Find where the given text appears and provide that cell's center as (X, Y) coordinate. 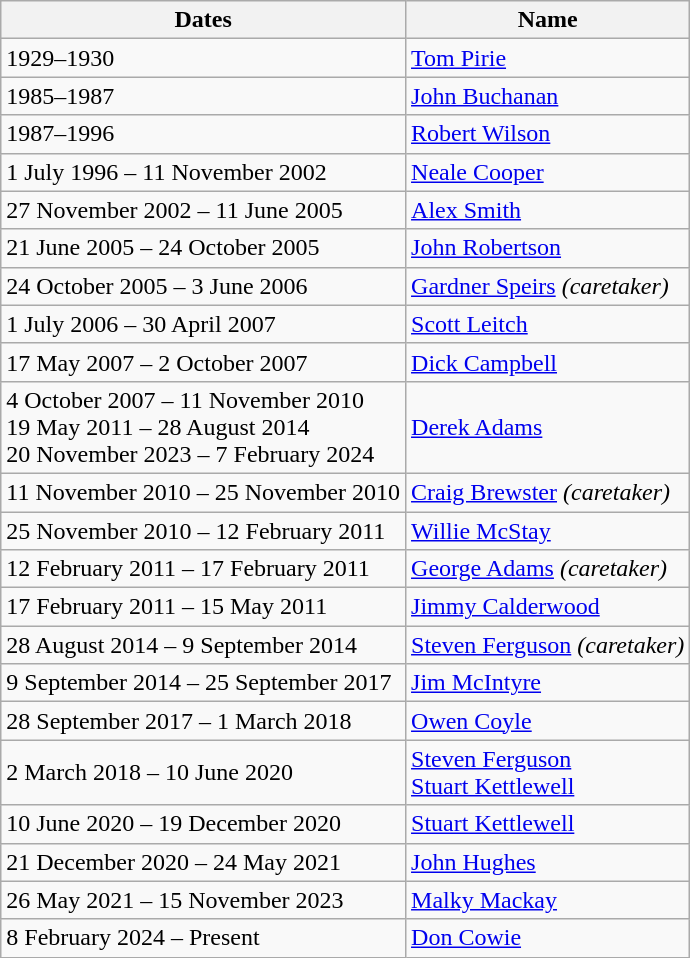
Stuart Kettlewell (548, 824)
Neale Cooper (548, 172)
12 February 2011 – 17 February 2011 (204, 569)
Craig Brewster (caretaker) (548, 492)
Robert Wilson (548, 134)
Malky Mackay (548, 900)
2 March 2018 – 10 June 2020 (204, 772)
Gardner Speirs (caretaker) (548, 286)
10 June 2020 – 19 December 2020 (204, 824)
Derek Adams (548, 427)
Don Cowie (548, 938)
1987–1996 (204, 134)
21 June 2005 – 24 October 2005 (204, 248)
Tom Pirie (548, 58)
Dick Campbell (548, 362)
26 May 2021 – 15 November 2023 (204, 900)
Owen Coyle (548, 721)
27 November 2002 – 11 June 2005 (204, 210)
John Buchanan (548, 96)
4 October 2007 – 11 November 201019 May 2011 – 28 August 201420 November 2023 – 7 February 2024 (204, 427)
11 November 2010 – 25 November 2010 (204, 492)
1 July 2006 – 30 April 2007 (204, 324)
Scott Leitch (548, 324)
Dates (204, 20)
Steven Ferguson (caretaker) (548, 645)
1985–1987 (204, 96)
17 May 2007 – 2 October 2007 (204, 362)
George Adams (caretaker) (548, 569)
Jimmy Calderwood (548, 607)
25 November 2010 – 12 February 2011 (204, 531)
John Hughes (548, 862)
Steven Ferguson Stuart Kettlewell (548, 772)
1929–1930 (204, 58)
8 February 2024 – Present (204, 938)
1 July 1996 – 11 November 2002 (204, 172)
Jim McIntyre (548, 683)
9 September 2014 – 25 September 2017 (204, 683)
28 August 2014 – 9 September 2014 (204, 645)
Alex Smith (548, 210)
17 February 2011 – 15 May 2011 (204, 607)
John Robertson (548, 248)
Willie McStay (548, 531)
28 September 2017 – 1 March 2018 (204, 721)
Name (548, 20)
21 December 2020 – 24 May 2021 (204, 862)
24 October 2005 – 3 June 2006 (204, 286)
